Provide the (x, y) coordinate of the cell's center where the given text is located.  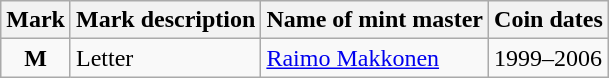
Mark (36, 20)
Name of mint master (375, 20)
Mark description (165, 20)
M (36, 58)
1999–2006 (549, 58)
Raimo Makkonen (375, 58)
Coin dates (549, 20)
Letter (165, 58)
